Locate the cell with the specified text and output its (x, y) center coordinate. 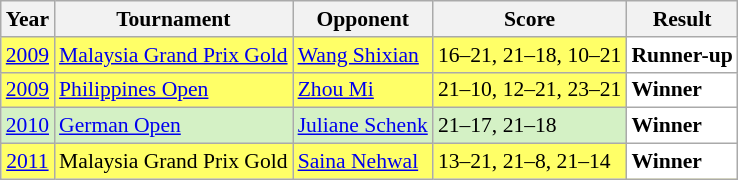
16–21, 21–18, 10–21 (530, 55)
2010 (28, 126)
13–21, 21–8, 21–14 (530, 162)
Philippines Open (174, 90)
21–10, 12–21, 23–21 (530, 90)
Result (682, 19)
German Open (174, 126)
Saina Nehwal (363, 162)
Year (28, 19)
Score (530, 19)
Tournament (174, 19)
Juliane Schenk (363, 126)
Runner-up (682, 55)
Wang Shixian (363, 55)
21–17, 21–18 (530, 126)
2011 (28, 162)
Zhou Mi (363, 90)
Opponent (363, 19)
